Identify which cell holds the provided text, then report its (X, Y) central coordinate. 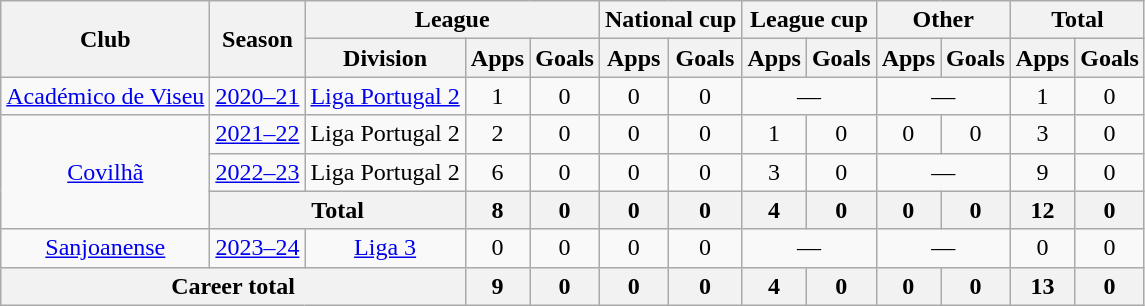
Other (943, 20)
Career total (234, 286)
2 (497, 134)
8 (497, 210)
6 (497, 172)
League (452, 20)
Liga 3 (385, 248)
2021–22 (258, 134)
Season (258, 39)
Covilhã (106, 172)
12 (1042, 210)
Sanjoanense (106, 248)
2020–21 (258, 96)
13 (1042, 286)
Club (106, 39)
2023–24 (258, 248)
2022–23 (258, 172)
League cup (809, 20)
Académico de Viseu (106, 96)
Division (385, 58)
National cup (670, 20)
